Identify which cell holds the provided text, then report its (X, Y) central coordinate. 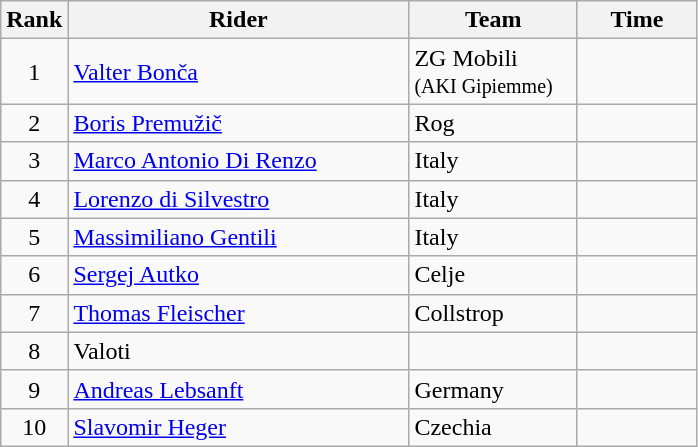
Andreas Lebsanft (238, 389)
4 (34, 199)
9 (34, 389)
Sergej Autko (238, 275)
5 (34, 237)
Slavomir Heger (238, 427)
Lorenzo di Silvestro (238, 199)
7 (34, 313)
Time (636, 20)
Thomas Fleischer (238, 313)
Marco Antonio Di Renzo (238, 161)
Czechia (494, 427)
1 (34, 72)
3 (34, 161)
ZG Mobili(AKI Gipiemme) (494, 72)
2 (34, 123)
Germany (494, 389)
6 (34, 275)
Collstrop (494, 313)
Rank (34, 20)
Celje (494, 275)
Valoti (238, 351)
Boris Premužič (238, 123)
10 (34, 427)
Valter Bonča (238, 72)
Rog (494, 123)
Massimiliano Gentili (238, 237)
Rider (238, 20)
Team (494, 20)
8 (34, 351)
